Provide the [X, Y] coordinate of the cell's center where the given text is located.  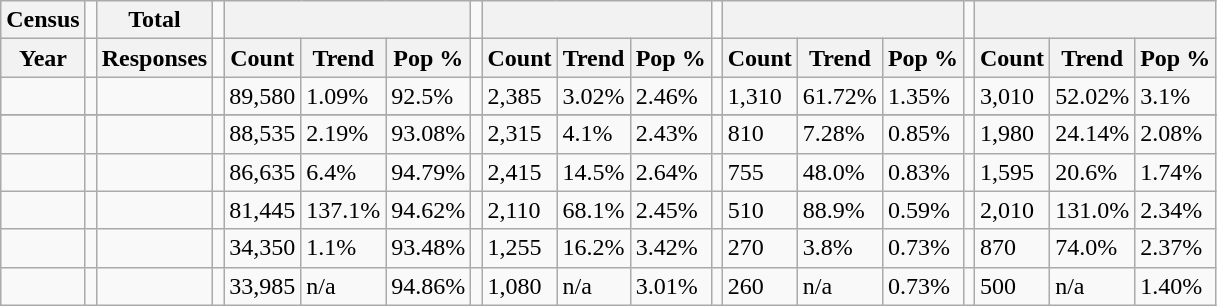
3.42% [670, 248]
1,255 [520, 248]
1,310 [760, 96]
Census [43, 20]
3,010 [1012, 96]
16.2% [594, 248]
93.48% [428, 248]
89,580 [262, 96]
52.02% [1092, 96]
2,385 [520, 96]
270 [760, 248]
86,635 [262, 172]
500 [1012, 286]
1,080 [520, 286]
48.0% [840, 172]
6.4% [344, 172]
1.09% [344, 96]
2,415 [520, 172]
2.43% [670, 134]
131.0% [1092, 210]
3.01% [670, 286]
1.40% [1176, 286]
2,110 [520, 210]
2.64% [670, 172]
81,445 [262, 210]
1.1% [344, 248]
20.6% [1092, 172]
0.83% [922, 172]
1.35% [922, 96]
1.74% [1176, 172]
1,595 [1012, 172]
260 [760, 286]
0.59% [922, 210]
74.0% [1092, 248]
3.8% [840, 248]
Year [43, 58]
94.86% [428, 286]
34,350 [262, 248]
Total [154, 20]
94.79% [428, 172]
0.85% [922, 134]
88.9% [840, 210]
2,315 [520, 134]
1,980 [1012, 134]
2.46% [670, 96]
88,535 [262, 134]
2.34% [1176, 210]
14.5% [594, 172]
3.1% [1176, 96]
137.1% [344, 210]
94.62% [428, 210]
2.19% [344, 134]
2,010 [1012, 210]
68.1% [594, 210]
3.02% [594, 96]
4.1% [594, 134]
7.28% [840, 134]
2.08% [1176, 134]
Responses [154, 58]
2.45% [670, 210]
510 [760, 210]
24.14% [1092, 134]
755 [760, 172]
33,985 [262, 286]
810 [760, 134]
93.08% [428, 134]
61.72% [840, 96]
92.5% [428, 96]
2.37% [1176, 248]
870 [1012, 248]
